Find where the given text appears and provide that cell's center as [X, Y] coordinate. 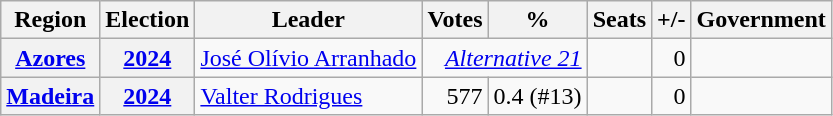
Votes [455, 20]
Government [761, 20]
Azores [50, 58]
Alternative 21 [504, 58]
Seats [619, 20]
Valter Rodrigues [308, 96]
Election [148, 20]
% [538, 20]
Madeira [50, 96]
0.4 (#13) [538, 96]
577 [455, 96]
+/- [672, 20]
José Olívio Arranhado [308, 58]
Region [50, 20]
Leader [308, 20]
